Detect which cell encompasses the target text, then output its (x, y) center coordinate. 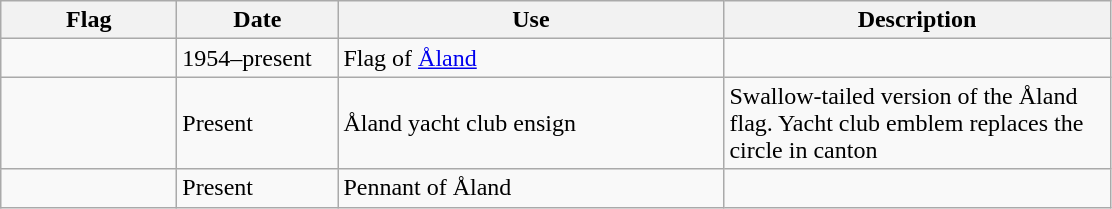
Flag (89, 20)
Date (258, 20)
Pennant of Åland (531, 188)
1954–present (258, 58)
Swallow-tailed version of the Åland flag. Yacht club emblem replaces the circle in canton (917, 123)
Åland yacht club ensign (531, 123)
Description (917, 20)
Use (531, 20)
Flag of Åland (531, 58)
